Scan for the cell matching the given text and deliver its (X, Y) coordinate at center. 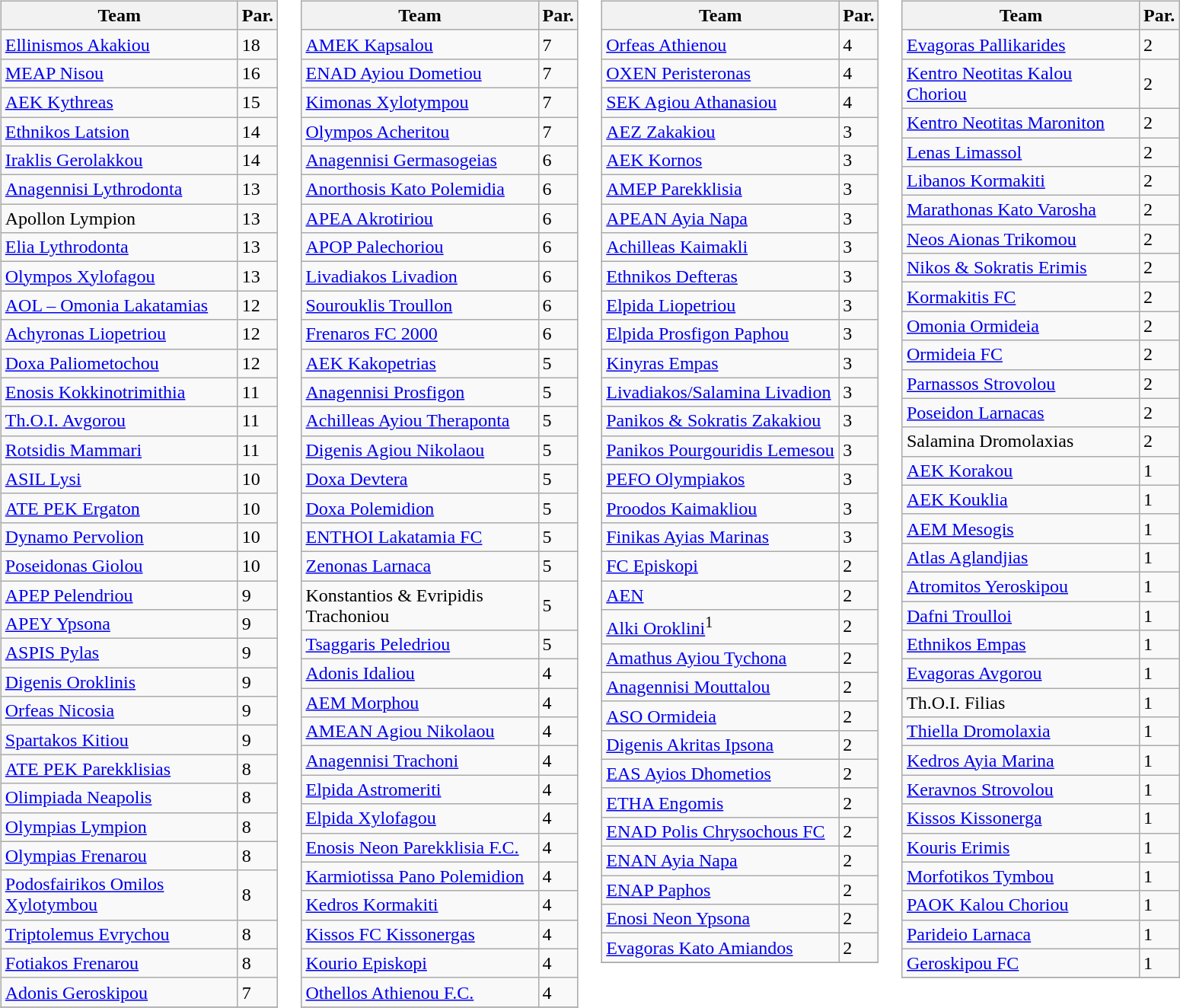
Kouris Erimis (1020, 847)
ASPIS Pylas (119, 653)
Panikos Pourgouridis Lemesou (720, 450)
Anagennisi Trachoni (420, 761)
Anagennisi Mouttalou (720, 687)
APOP Palechoriou (420, 247)
Livadiakos Livadion (420, 276)
Elpida Liopetriou (720, 305)
AEK Kythreas (119, 102)
Parnassos Strovolou (1020, 384)
Kormakitis FC (1020, 297)
ATE PEK Ergaton (119, 508)
Neos Aionas Trikomou (1020, 239)
Iraklis Gerolakkou (119, 161)
15 (257, 102)
APEA Akrotiriou (420, 219)
Apollon Lympion (119, 219)
Amathus Ayiou Tychona (720, 658)
Evagoras Pallikarides (1020, 44)
Tsaggaris Peledriou (420, 645)
ENAD Polis Chrysochous FC (720, 831)
AEK Kornos (720, 161)
Poseidonas Giolou (119, 566)
Proodos Kaimakliou (720, 508)
ETHA Engomis (720, 802)
Olympias Frenarou (119, 856)
AEK Kakopetrias (420, 363)
Salamina Dromolaxias (1020, 442)
Th.O.I. Avgorou (119, 421)
AOL – Omonia Lakatamias (119, 305)
AEM Morphou (420, 703)
Enosis Neon Parekklisia F.C. (420, 847)
Podosfairikos Omilos Xylotymbou (119, 895)
OXEN Peristeronas (720, 73)
AEN (720, 595)
AEZ Zakakiou (720, 132)
Th.O.I. Filias (1020, 703)
Libanos Kormakiti (1020, 181)
APEP Pelendriou (119, 595)
Panikos & Sokratis Zakakiou (720, 421)
16 (257, 73)
Elia Lythrodonta (119, 247)
ENTHOI Lakatamia FC (420, 537)
Adonis Geroskipou (119, 992)
APEY Ypsona (119, 624)
Olympias Lympion (119, 827)
Ethnikos Defteras (720, 276)
Anagennisi Germasogeias (420, 161)
ENAN Ayia Napa (720, 861)
Rotsidis Mammari (119, 450)
Karmiotissa Pano Polemidion (420, 876)
Kinyras Empas (720, 363)
Ormideia FC (1020, 355)
Enosis Kokkinotrimithia (119, 392)
Anagennisi Lythrodonta (119, 190)
Doxa Paliometochou (119, 363)
ASIL Lysi (119, 479)
ASO Ormideia (720, 716)
Enosi Neon Ypsona (720, 919)
Finikas Ayias Marinas (720, 537)
PAOK Kalou Choriou (1020, 905)
Digenis Agiou Nikolaou (420, 450)
Ethnikos Latsion (119, 132)
Othellos Athienou F.C. (420, 992)
Kedros Ayia Marina (1020, 761)
Marathonas Kato Varosha (1020, 210)
Alki Oroklini1 (720, 627)
Ethnikos Empas (1020, 645)
Fotiakos Frenarou (119, 963)
Zenonas Larnaca (420, 566)
Kissos Kissonerga (1020, 818)
ATE PEK Parekklisias (119, 769)
Poseidon Larnacas (1020, 413)
Livadiakos/Salamina Livadion (720, 392)
Kissos FC Kissonergas (420, 934)
Dafni Troulloi (1020, 616)
Elpida Prosfigon Paphou (720, 334)
Doxa Devtera (420, 479)
Digenis Akritas Ipsona (720, 745)
Kimonas Xylotympou (420, 102)
MEAP Nisou (119, 73)
ENAD Ayiou Dometiou (420, 73)
Sourouklis Troullon (420, 305)
Parideio Larnaca (1020, 934)
Lenas Limassol (1020, 152)
Orfeas Athienou (720, 44)
Nikos & Sokratis Erimis (1020, 268)
Omonia Ormideia (1020, 326)
FC Episkopi (720, 566)
Achilleas Kaimakli (720, 247)
Spartakos Kitiou (119, 740)
Olimpiada Neapolis (119, 798)
AMEK Kapsalou (420, 44)
AEM Mesogis (1020, 528)
Frenaros FC 2000 (420, 334)
AMEP Parekklisia (720, 190)
Digenis Oroklinis (119, 682)
Ellinismos Akakiou (119, 44)
PEFO Olympiakos (720, 479)
Atromitos Yeroskipou (1020, 586)
Doxa Polemidion (420, 508)
Kourio Episkopi (420, 963)
Achilleas Ayiou Theraponta (420, 421)
Thiella Dromolaxia (1020, 732)
Kentro Neotitas Kalou Choriou (1020, 84)
Kedros Kormakiti (420, 905)
Keravnos Strovolou (1020, 789)
AEK Kouklia (1020, 499)
SEK Agiou Athanasiou (720, 102)
Anagennisi Prosfigon (420, 392)
Achyronas Liopetriou (119, 334)
Anorthosis Kato Polemidia (420, 190)
Atlas Aglandjias (1020, 557)
Dynamo Pervolion (119, 537)
18 (257, 44)
Elpida Xylofagou (420, 818)
Morfotikos Tymbou (1020, 876)
Orfeas Nicosia (119, 711)
Evagoras Kato Amiandos (720, 948)
APEAN Ayia Napa (720, 219)
Evagoras Avgorou (1020, 674)
AEK Korakou (1020, 471)
Adonis Idaliou (420, 674)
ENAP Paphos (720, 890)
Elpida Astromeriti (420, 789)
EAS Ayios Dhometios (720, 774)
Geroskipou FC (1020, 963)
Olympos Xylofagou (119, 276)
Konstantios & Evripidis Trachoniou (420, 604)
Triptolemus Evrychou (119, 934)
Olympos Acheritou (420, 132)
AMEAN Agiou Nikolaou (420, 732)
Kentro Neotitas Maroniton (1020, 123)
